Scan for the cell matching the given text and deliver its [X, Y] coordinate at center. 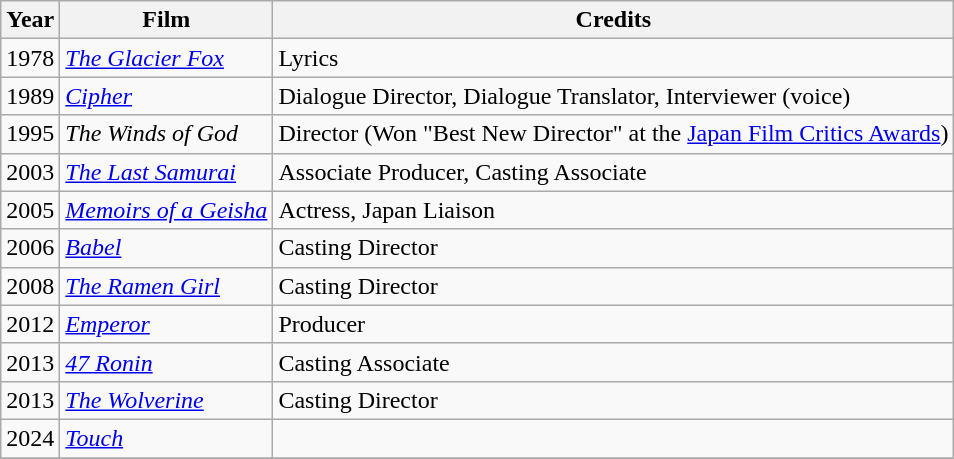
Director (Won "Best New Director" at the Japan Film Critics Awards) [614, 134]
Dialogue Director, Dialogue Translator, Interviewer (voice) [614, 96]
2024 [30, 438]
The Wolverine [166, 400]
Touch [166, 438]
Actress, Japan Liaison [614, 210]
The Last Samurai [166, 172]
The Ramen Girl [166, 286]
1995 [30, 134]
Cipher [166, 96]
2008 [30, 286]
Associate Producer, Casting Associate [614, 172]
Film [166, 20]
Lyrics [614, 58]
47 Ronin [166, 362]
Casting Associate [614, 362]
Year [30, 20]
Emperor [166, 324]
Credits [614, 20]
The Glacier Fox [166, 58]
2005 [30, 210]
1989 [30, 96]
2006 [30, 248]
Producer [614, 324]
1978 [30, 58]
The Winds of God [166, 134]
Memoirs of a Geisha [166, 210]
Babel [166, 248]
2012 [30, 324]
2003 [30, 172]
